Detect which cell encompasses the target text, then output its (X, Y) center coordinate. 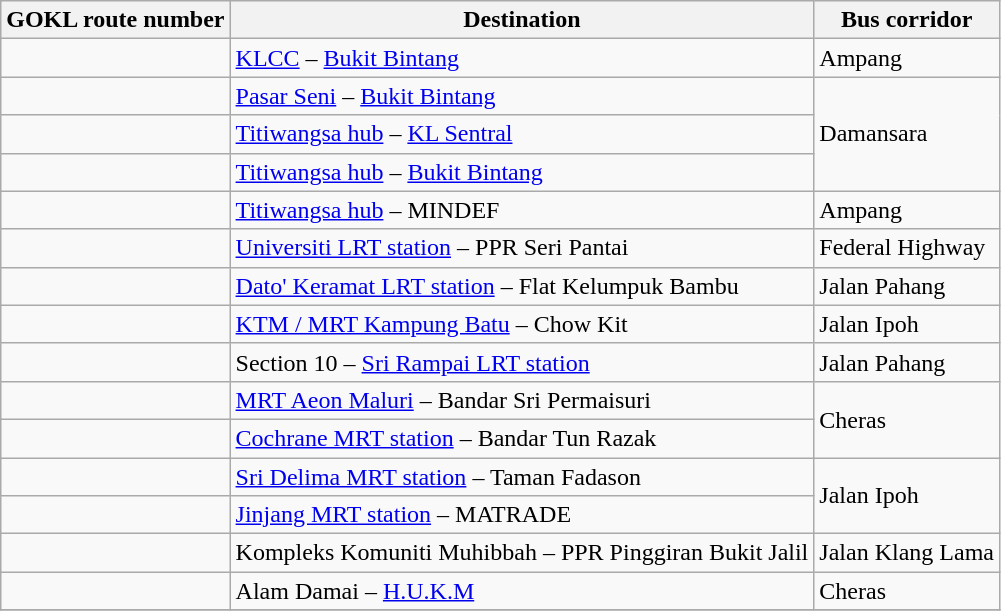
KTM / MRT Kampung Batu – Chow Kit (522, 324)
Cochrane MRT station – Bandar Tun Razak (522, 438)
MRT Aeon Maluri – Bandar Sri Permaisuri (522, 400)
Alam Damai – H.U.K.M (522, 591)
Dato' Keramat LRT station – Flat Kelumpuk Bambu (522, 286)
Titiwangsa hub – Bukit Bintang (522, 172)
Jinjang MRT station – MATRADE (522, 515)
Federal Highway (907, 248)
Damansara (907, 134)
Bus corridor (907, 20)
Pasar Seni – Bukit Bintang (522, 96)
Section 10 – Sri Rampai LRT station (522, 362)
GOKL route number (116, 20)
Titiwangsa hub – KL Sentral (522, 134)
Jalan Klang Lama (907, 553)
Titiwangsa hub – MINDEF (522, 210)
KLCC – Bukit Bintang (522, 58)
Destination (522, 20)
Kompleks Komuniti Muhibbah – PPR Pinggiran Bukit Jalil (522, 553)
Sri Delima MRT station – Taman Fadason (522, 477)
Universiti LRT station – PPR Seri Pantai (522, 248)
